Capture the cell that displays the provided text and extract its (x, y) central coordinate. 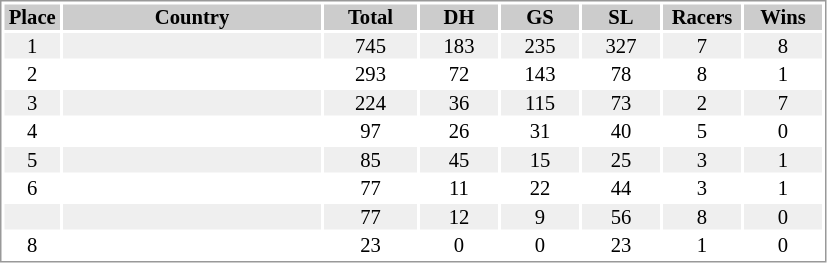
9 (540, 217)
36 (459, 103)
235 (540, 46)
26 (459, 131)
72 (459, 75)
Place (32, 17)
85 (370, 160)
Total (370, 17)
115 (540, 103)
12 (459, 217)
224 (370, 103)
293 (370, 75)
Country (192, 17)
GS (540, 17)
78 (621, 75)
73 (621, 103)
327 (621, 46)
183 (459, 46)
44 (621, 189)
SL (621, 17)
11 (459, 189)
143 (540, 75)
6 (32, 189)
97 (370, 131)
31 (540, 131)
Racers (702, 17)
40 (621, 131)
22 (540, 189)
DH (459, 17)
15 (540, 160)
4 (32, 131)
Wins (783, 17)
25 (621, 160)
56 (621, 217)
745 (370, 46)
45 (459, 160)
